Output the [X, Y] coordinate of the center of the cell containing the given text.  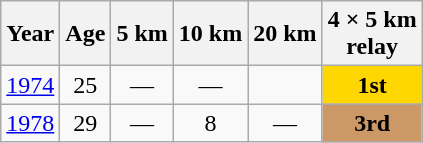
29 [86, 123]
Age [86, 34]
5 km [142, 34]
4 × 5 kmrelay [372, 34]
20 km [285, 34]
1974 [30, 85]
10 km [210, 34]
25 [86, 85]
Year [30, 34]
1978 [30, 123]
3rd [372, 123]
1st [372, 85]
8 [210, 123]
